Locate the cell with the specified text and output its (x, y) center coordinate. 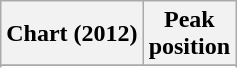
Peakposition (189, 34)
Chart (2012) (72, 34)
